Capture the cell that displays the provided text and extract its (x, y) central coordinate. 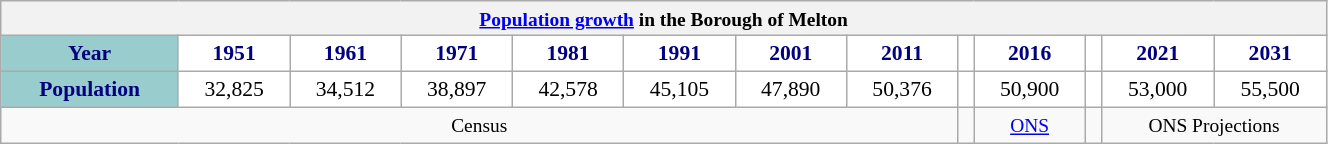
2001 (790, 54)
Population growth in the Borough of Melton (664, 18)
47,890 (790, 90)
Population (90, 90)
Census (480, 126)
2016 (1030, 54)
1991 (680, 54)
2031 (1270, 54)
45,105 (680, 90)
2021 (1157, 54)
Year (90, 54)
50,900 (1030, 90)
1971 (456, 54)
32,825 (234, 90)
1951 (234, 54)
50,376 (902, 90)
1961 (346, 54)
1981 (568, 54)
53,000 (1157, 90)
2011 (902, 54)
42,578 (568, 90)
38,897 (456, 90)
ONS (1030, 126)
34,512 (346, 90)
55,500 (1270, 90)
ONS Projections (1214, 126)
